Identify which cell holds the provided text, then report its [x, y] central coordinate. 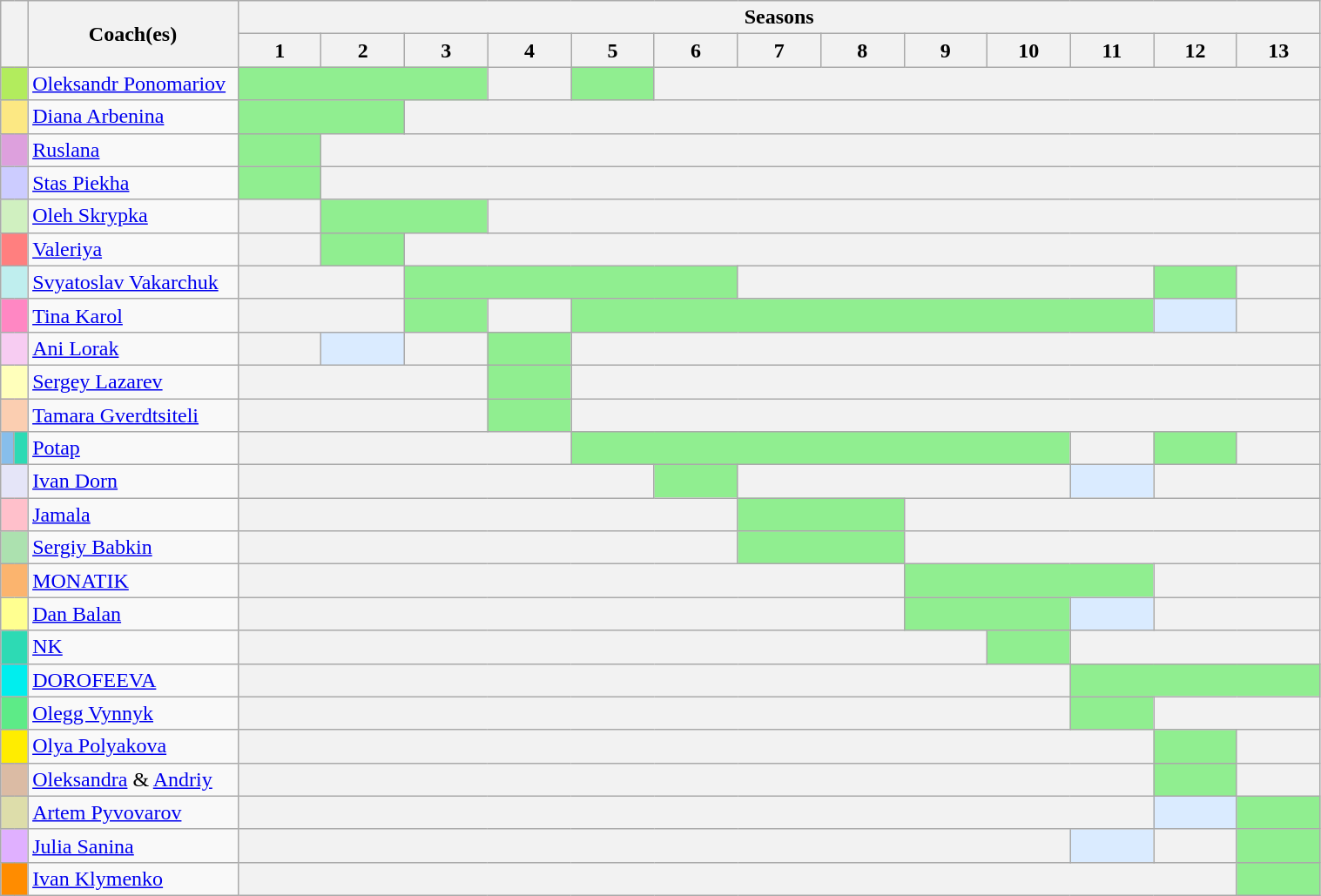
Sergey Lazarev [133, 381]
5 [613, 51]
1 [280, 51]
Potap [133, 448]
Artem Pyvovarov [133, 812]
8 [862, 51]
Jamala [133, 515]
Diana Arbenina [133, 117]
Svyatoslav Vakarchuk [133, 282]
Valeriya [133, 249]
Oleh Skrypka [133, 216]
Coach(es) [133, 34]
6 [696, 51]
DOROFEEVA [133, 680]
Seasons [778, 17]
MONATIK [133, 581]
9 [946, 51]
10 [1029, 51]
Ruslana [133, 150]
Stas Piekha [133, 183]
Dan Balan [133, 614]
13 [1278, 51]
NK [133, 647]
Ani Lorak [133, 348]
Sergiy Babkin [133, 548]
Tina Karol [133, 315]
Julia Sanina [133, 845]
12 [1196, 51]
11 [1112, 51]
Olegg Vynnyk [133, 713]
Olya Polyakova [133, 746]
7 [779, 51]
3 [447, 51]
Oleksandra & Andriy [133, 779]
Tamara Gverdtsiteli [133, 415]
Ivan Dorn [133, 482]
Oleksandr Ponomariov [133, 84]
Ivan Klymenko [133, 879]
2 [363, 51]
4 [529, 51]
